For the text-containing cell, return its midpoint in (x, y) coordinate format. 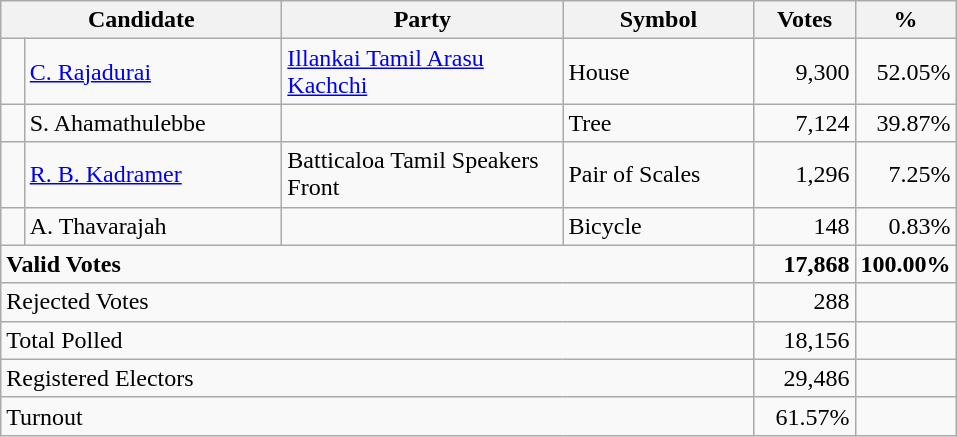
Party (422, 20)
29,486 (804, 378)
18,156 (804, 340)
1,296 (804, 174)
House (658, 72)
Bicycle (658, 226)
Valid Votes (378, 264)
% (906, 20)
Pair of Scales (658, 174)
S. Ahamathulebbe (153, 123)
C. Rajadurai (153, 72)
7.25% (906, 174)
7,124 (804, 123)
A. Thavarajah (153, 226)
Tree (658, 123)
39.87% (906, 123)
148 (804, 226)
52.05% (906, 72)
9,300 (804, 72)
288 (804, 302)
Symbol (658, 20)
Turnout (378, 416)
Registered Electors (378, 378)
Rejected Votes (378, 302)
0.83% (906, 226)
17,868 (804, 264)
Candidate (142, 20)
Votes (804, 20)
R. B. Kadramer (153, 174)
Batticaloa Tamil Speakers Front (422, 174)
100.00% (906, 264)
61.57% (804, 416)
Total Polled (378, 340)
Illankai Tamil Arasu Kachchi (422, 72)
